Pinpoint the cell where the given text exists, returning its (x, y) midpoint coordinate. 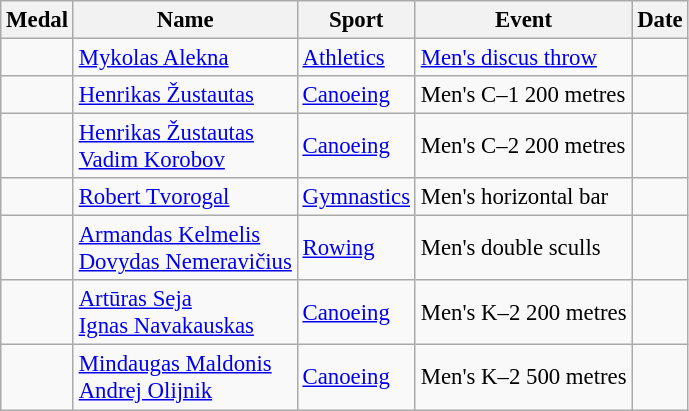
Medal (38, 20)
Men's discus throw (524, 58)
Men's C–1 200 metres (524, 95)
Gymnastics (356, 197)
Robert Tvorogal (185, 197)
Sport (356, 20)
Men's K–2 200 metres (524, 312)
Henrikas ŽustautasVadim Korobov (185, 146)
Henrikas Žustautas (185, 95)
Men's double sculls (524, 248)
Rowing (356, 248)
Name (185, 20)
Men's horizontal bar (524, 197)
Artūras SejaIgnas Navakauskas (185, 312)
Mykolas Alekna (185, 58)
Armandas KelmelisDovydas Nemeravičius (185, 248)
Event (524, 20)
Men's C–2 200 metres (524, 146)
Mindaugas MaldonisAndrej Olijnik (185, 378)
Men's K–2 500 metres (524, 378)
Athletics (356, 58)
Date (660, 20)
